Return [X, Y] of the center of cell containing provided text 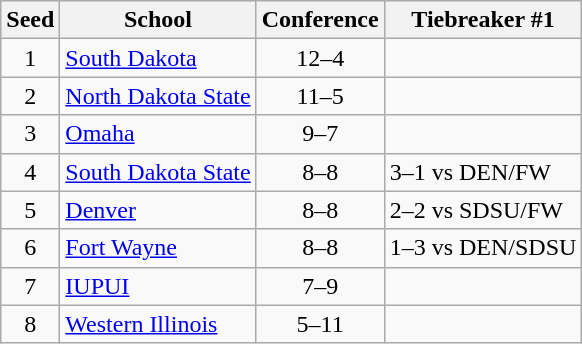
4 [30, 172]
Omaha [158, 134]
1–3 vs DEN/SDSU [483, 248]
Seed [30, 20]
8 [30, 324]
3 [30, 134]
7–9 [320, 286]
5–11 [320, 324]
3–1 vs DEN/FW [483, 172]
1 [30, 58]
Western Illinois [158, 324]
7 [30, 286]
2 [30, 96]
9–7 [320, 134]
Denver [158, 210]
Fort Wayne [158, 248]
6 [30, 248]
North Dakota State [158, 96]
South Dakota State [158, 172]
School [158, 20]
11–5 [320, 96]
5 [30, 210]
South Dakota [158, 58]
Tiebreaker #1 [483, 20]
12–4 [320, 58]
Conference [320, 20]
IUPUI [158, 286]
2–2 vs SDSU/FW [483, 210]
